Extract the (x, y) coordinate from the center of the cell holding the provided text.  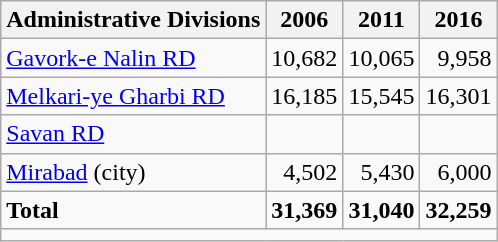
31,369 (304, 210)
16,185 (304, 96)
Melkari-ye Gharbi RD (134, 96)
10,682 (304, 58)
15,545 (382, 96)
4,502 (304, 172)
Gavork-e Nalin RD (134, 58)
32,259 (458, 210)
2011 (382, 20)
9,958 (458, 58)
2016 (458, 20)
2006 (304, 20)
Savan RD (134, 134)
5,430 (382, 172)
16,301 (458, 96)
6,000 (458, 172)
Administrative Divisions (134, 20)
31,040 (382, 210)
Total (134, 210)
10,065 (382, 58)
Mirabad (city) (134, 172)
